Capture the cell that displays the provided text and extract its [X, Y] central coordinate. 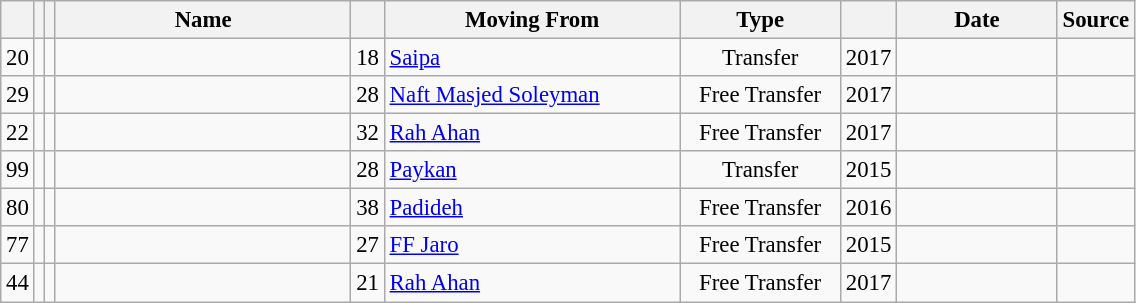
Naft Masjed Soleyman [532, 95]
Paykan [532, 170]
77 [18, 245]
Source [1096, 20]
44 [18, 283]
22 [18, 133]
27 [368, 245]
Name [203, 20]
Type [760, 20]
Padideh [532, 208]
2016 [868, 208]
21 [368, 283]
38 [368, 208]
Date [978, 20]
FF Jaro [532, 245]
32 [368, 133]
29 [18, 95]
Moving From [532, 20]
Saipa [532, 58]
80 [18, 208]
20 [18, 58]
18 [368, 58]
99 [18, 170]
